Find where the given text appears and provide that cell's center as (x, y) coordinate. 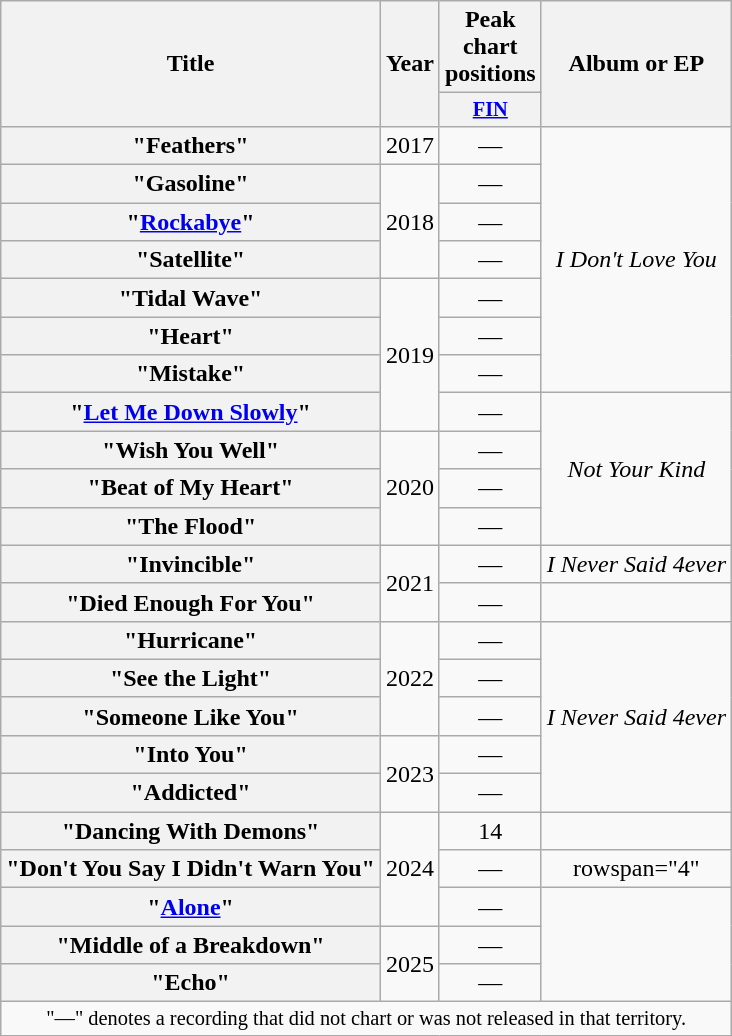
"Tidal Wave" (191, 298)
"Hurricane" (191, 640)
2025 (410, 964)
2021 (410, 583)
"Let Me Down Slowly" (191, 412)
2020 (410, 488)
"The Flood" (191, 526)
"Someone Like You" (191, 716)
"Addicted" (191, 793)
FIN (490, 110)
Year (410, 64)
2024 (410, 869)
"See the Light" (191, 678)
"Gasoline" (191, 184)
"Dancing With Demons" (191, 831)
14 (490, 831)
"Into You" (191, 754)
Title (191, 64)
"Mistake" (191, 374)
"—" denotes a recording that did not chart or was not released in that territory. (366, 1019)
2023 (410, 773)
2018 (410, 222)
"Wish You Well" (191, 450)
Peak chart positions (490, 47)
"Echo" (191, 983)
"Middle of a Breakdown" (191, 945)
"Don't You Say I Didn't Warn You" (191, 869)
"Died Enough For You" (191, 602)
2019 (410, 355)
"Invincible" (191, 564)
"Heart" (191, 336)
"Feathers" (191, 145)
"Satellite" (191, 260)
"Beat of My Heart" (191, 488)
rowspan="4" (636, 869)
Not Your Kind (636, 469)
"Rockabye" (191, 222)
2017 (410, 145)
2022 (410, 678)
I Don't Love You (636, 259)
"Alone" (191, 907)
Album or EP (636, 64)
